Pinpoint the cell where the given text exists, returning its (x, y) midpoint coordinate. 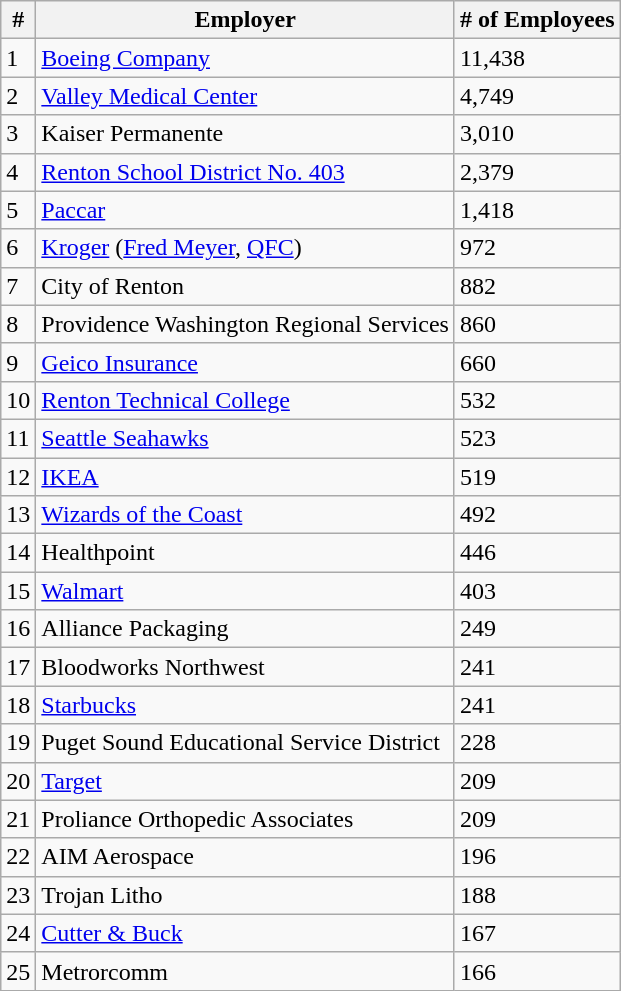
23 (18, 895)
Starbucks (246, 705)
Healthpoint (246, 553)
Metrorcomm (246, 971)
1 (18, 58)
249 (537, 629)
Renton School District No. 403 (246, 172)
860 (537, 324)
1,418 (537, 210)
972 (537, 248)
Valley Medical Center (246, 96)
IKEA (246, 477)
8 (18, 324)
25 (18, 971)
Proliance Orthopedic Associates (246, 819)
13 (18, 515)
17 (18, 667)
Walmart (246, 591)
Bloodworks Northwest (246, 667)
Target (246, 781)
2,379 (537, 172)
3,010 (537, 134)
14 (18, 553)
4,749 (537, 96)
16 (18, 629)
446 (537, 553)
6 (18, 248)
5 (18, 210)
660 (537, 362)
22 (18, 857)
19 (18, 743)
# of Employees (537, 20)
City of Renton (246, 286)
Providence Washington Regional Services (246, 324)
10 (18, 400)
12 (18, 477)
403 (537, 591)
492 (537, 515)
Wizards of the Coast (246, 515)
167 (537, 933)
Kroger (Fred Meyer, QFC) (246, 248)
18 (18, 705)
7 (18, 286)
Paccar (246, 210)
523 (537, 438)
228 (537, 743)
21 (18, 819)
9 (18, 362)
Kaiser Permanente (246, 134)
166 (537, 971)
Alliance Packaging (246, 629)
15 (18, 591)
24 (18, 933)
20 (18, 781)
Puget Sound Educational Service District (246, 743)
Geico Insurance (246, 362)
196 (537, 857)
519 (537, 477)
188 (537, 895)
882 (537, 286)
3 (18, 134)
Seattle Seahawks (246, 438)
2 (18, 96)
# (18, 20)
4 (18, 172)
Trojan Litho (246, 895)
Boeing Company (246, 58)
Employer (246, 20)
11,438 (537, 58)
11 (18, 438)
532 (537, 400)
Renton Technical College (246, 400)
Cutter & Buck (246, 933)
AIM Aerospace (246, 857)
